Capture the cell that displays the provided text and extract its [X, Y] central coordinate. 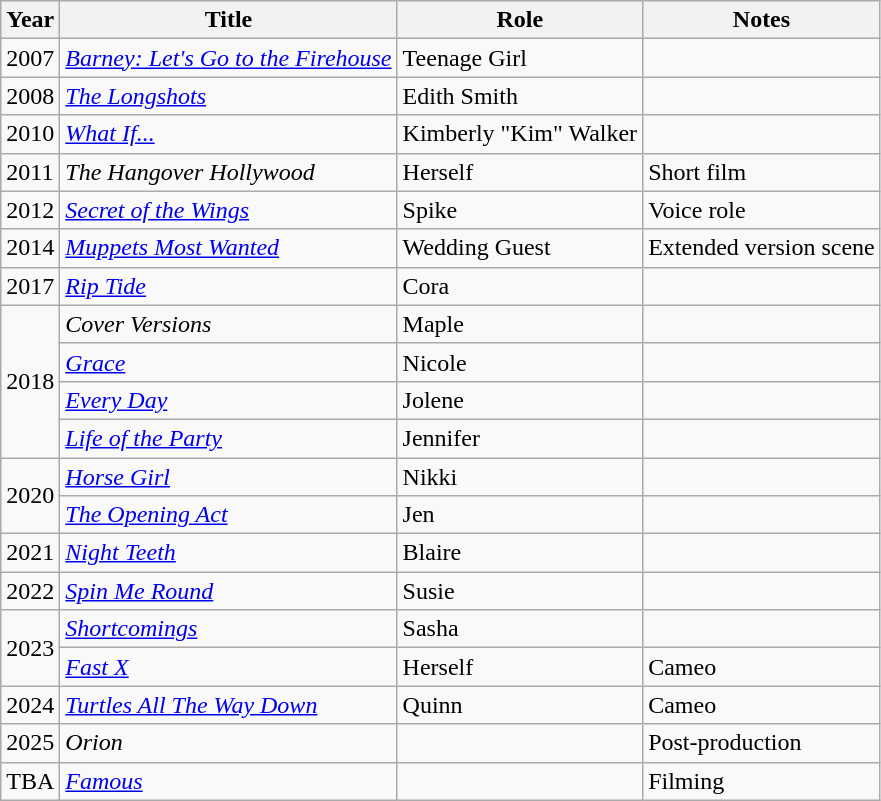
What If... [228, 134]
2014 [30, 248]
2021 [30, 553]
Grace [228, 362]
Short film [762, 172]
Spike [520, 210]
Wedding Guest [520, 248]
2025 [30, 743]
Orion [228, 743]
Susie [520, 591]
Blaire [520, 553]
2020 [30, 496]
Notes [762, 20]
Maple [520, 324]
Role [520, 20]
2017 [30, 286]
Year [30, 20]
Shortcomings [228, 629]
Barney: Let's Go to the Firehouse [228, 58]
Cover Versions [228, 324]
Fast X [228, 667]
Teenage Girl [520, 58]
2010 [30, 134]
Every Day [228, 400]
Secret of the Wings [228, 210]
Voice role [762, 210]
TBA [30, 781]
Horse Girl [228, 477]
2007 [30, 58]
Jen [520, 515]
Extended version scene [762, 248]
2018 [30, 381]
Post-production [762, 743]
Nicole [520, 362]
Kimberly "Kim" Walker [520, 134]
Life of the Party [228, 438]
Jennifer [520, 438]
Muppets Most Wanted [228, 248]
Nikki [520, 477]
Night Teeth [228, 553]
The Hangover Hollywood [228, 172]
2012 [30, 210]
Famous [228, 781]
Quinn [520, 705]
Spin Me Round [228, 591]
Cora [520, 286]
Edith Smith [520, 96]
The Longshots [228, 96]
Sasha [520, 629]
2023 [30, 648]
2011 [30, 172]
Turtles All The Way Down [228, 705]
2022 [30, 591]
2024 [30, 705]
Title [228, 20]
Jolene [520, 400]
Rip Tide [228, 286]
The Opening Act [228, 515]
2008 [30, 96]
Filming [762, 781]
